Locate the cell with the specified text and output its [X, Y] center coordinate. 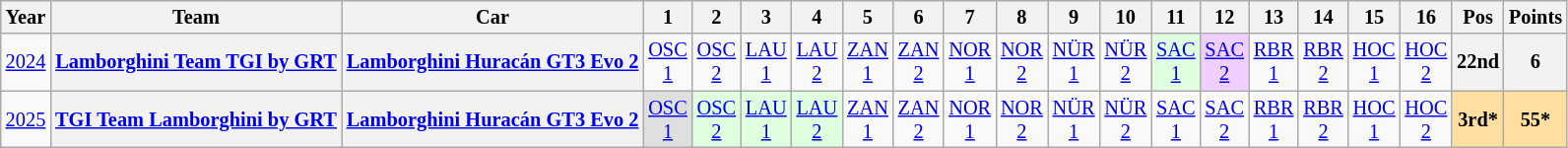
2 [717, 17]
TGI Team Lamborghini by GRT [196, 119]
12 [1225, 17]
15 [1375, 17]
14 [1323, 17]
55* [1535, 119]
16 [1426, 17]
Team [196, 17]
Car [492, 17]
4 [817, 17]
10 [1125, 17]
7 [969, 17]
3 [766, 17]
8 [1022, 17]
Lamborghini Team TGI by GRT [196, 62]
11 [1176, 17]
Year [26, 17]
1 [668, 17]
5 [868, 17]
Points [1535, 17]
3rd* [1477, 119]
13 [1274, 17]
9 [1074, 17]
2024 [26, 62]
Pos [1477, 17]
22nd [1477, 62]
2025 [26, 119]
